Find where the given text appears and provide that cell's center as [x, y] coordinate. 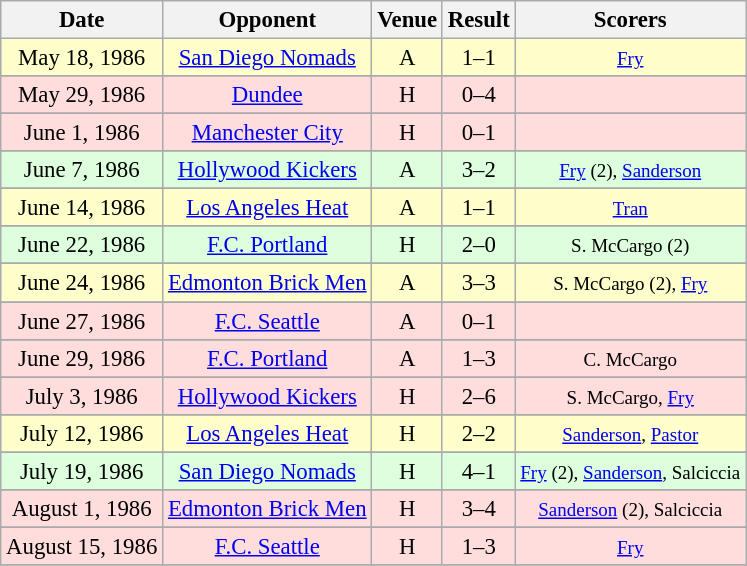
June 1, 1986 [82, 133]
S. McCargo, Fry [630, 396]
3–2 [478, 170]
Scorers [630, 20]
4–1 [478, 471]
2–6 [478, 396]
Opponent [268, 20]
S. McCargo (2), Fry [630, 283]
0–4 [478, 95]
June 7, 1986 [82, 170]
June 29, 1986 [82, 358]
July 12, 1986 [82, 433]
June 14, 1986 [82, 208]
Date [82, 20]
June 22, 1986 [82, 245]
August 1, 1986 [82, 509]
Sanderson, Pastor [630, 433]
August 15, 1986 [82, 546]
2–2 [478, 433]
Dundee [268, 95]
July 3, 1986 [82, 396]
Venue [408, 20]
June 27, 1986 [82, 321]
Fry (2), Sanderson, Salciccia [630, 471]
Result [478, 20]
3–4 [478, 509]
July 19, 1986 [82, 471]
3–3 [478, 283]
June 24, 1986 [82, 283]
Fry (2), Sanderson [630, 170]
S. McCargo (2) [630, 245]
May 18, 1986 [82, 58]
Sanderson (2), Salciccia [630, 509]
Tran [630, 208]
C. McCargo [630, 358]
Manchester City [268, 133]
May 29, 1986 [82, 95]
2–0 [478, 245]
